Scan for the cell matching the given text and deliver its [X, Y] coordinate at center. 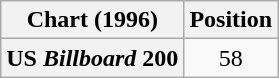
58 [231, 58]
Position [231, 20]
US Billboard 200 [92, 58]
Chart (1996) [92, 20]
